Detect which cell encompasses the target text, then output its (X, Y) center coordinate. 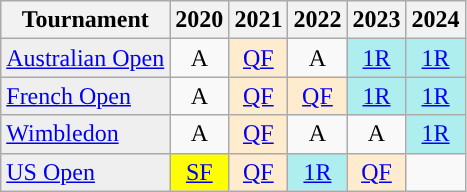
2022 (318, 20)
US Open (86, 172)
Australian Open (86, 58)
Wimbledon (86, 134)
French Open (86, 96)
2020 (200, 20)
Tournament (86, 20)
2021 (258, 20)
2023 (376, 20)
SF (200, 172)
2024 (436, 20)
